Output the [X, Y] coordinate of the center of the cell containing the given text.  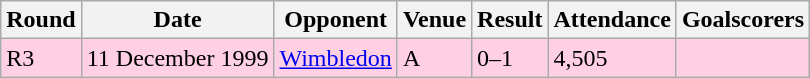
Result [510, 20]
Opponent [336, 20]
Date [178, 20]
Round [41, 20]
Attendance [612, 20]
Venue [434, 20]
R3 [41, 58]
0–1 [510, 58]
A [434, 58]
4,505 [612, 58]
Wimbledon [336, 58]
Goalscorers [742, 20]
11 December 1999 [178, 58]
